Scan for the cell matching the given text and deliver its [X, Y] coordinate at center. 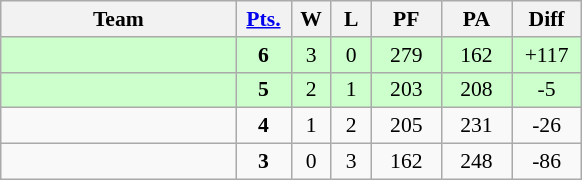
-26 [547, 126]
6 [264, 55]
5 [264, 90]
203 [406, 90]
-86 [547, 162]
L [351, 19]
PA [476, 19]
+117 [547, 55]
Team [118, 19]
Pts. [264, 19]
231 [476, 126]
279 [406, 55]
PF [406, 19]
Diff [547, 19]
4 [264, 126]
208 [476, 90]
205 [406, 126]
-5 [547, 90]
248 [476, 162]
W [311, 19]
